Search for the cell housing the specified text and yield its [x, y] center coordinate. 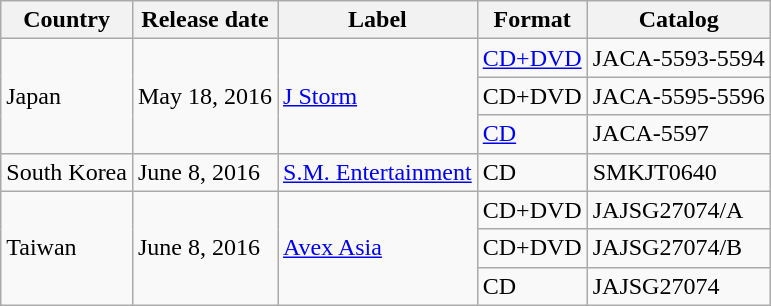
SMKJT0640 [678, 172]
JAJSG27074/B [678, 248]
JACA-5593-5594 [678, 58]
J Storm [378, 96]
Japan [67, 96]
Country [67, 20]
Format [532, 20]
Catalog [678, 20]
South Korea [67, 172]
JACA-5595-5596 [678, 96]
JAJSG27074 [678, 286]
May 18, 2016 [204, 96]
S.M. Entertainment [378, 172]
JAJSG27074/A [678, 210]
Avex Asia [378, 248]
JACA-5597 [678, 134]
Taiwan [67, 248]
Label [378, 20]
Release date [204, 20]
